Determine the (X, Y) coordinate at the center of the cell enclosing the given text.  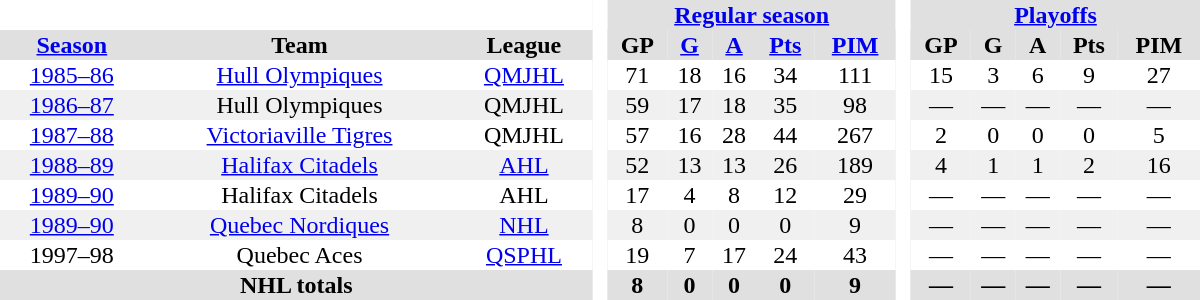
27 (1159, 75)
24 (785, 255)
44 (785, 135)
1987–88 (72, 135)
Quebec Nordiques (300, 225)
57 (637, 135)
15 (941, 75)
Season (72, 45)
267 (855, 135)
111 (855, 75)
1986–87 (72, 105)
52 (637, 165)
NHL totals (296, 285)
Playoffs (1056, 15)
35 (785, 105)
Team (300, 45)
1997–98 (72, 255)
Regular season (752, 15)
19 (637, 255)
189 (855, 165)
6 (1038, 75)
5 (1159, 135)
43 (855, 255)
28 (734, 135)
34 (785, 75)
League (524, 45)
29 (855, 195)
71 (637, 75)
NHL (524, 225)
QSPHL (524, 255)
1985–86 (72, 75)
26 (785, 165)
Victoriaville Tigres (300, 135)
59 (637, 105)
98 (855, 105)
7 (690, 255)
Quebec Aces (300, 255)
12 (785, 195)
1988–89 (72, 165)
3 (994, 75)
